Locate the cell with the specified text and output its [x, y] center coordinate. 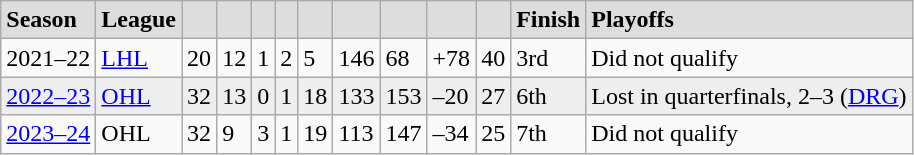
5 [316, 58]
3rd [548, 58]
Lost in quarterfinals, 2–3 (DRG) [749, 96]
133 [356, 96]
League [139, 20]
13 [234, 96]
7th [548, 134]
153 [404, 96]
146 [356, 58]
19 [316, 134]
6th [548, 96]
Finish [548, 20]
147 [404, 134]
+78 [452, 58]
20 [200, 58]
2022–23 [48, 96]
LHL [139, 58]
113 [356, 134]
18 [316, 96]
2021–22 [48, 58]
12 [234, 58]
Season [48, 20]
3 [264, 134]
68 [404, 58]
–20 [452, 96]
25 [494, 134]
2023–24 [48, 134]
9 [234, 134]
27 [494, 96]
–34 [452, 134]
2 [286, 58]
0 [264, 96]
40 [494, 58]
Playoffs [749, 20]
